Determine the (X, Y) coordinate at the center of the cell enclosing the given text.  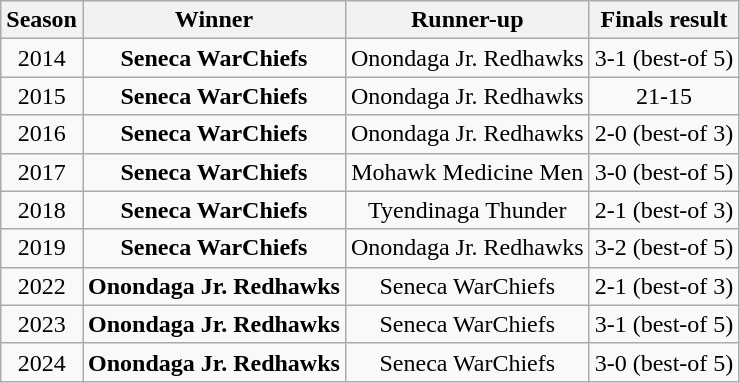
Mohawk Medicine Men (467, 172)
Runner-up (467, 20)
2015 (42, 96)
2024 (42, 362)
2-0 (best-of 3) (664, 134)
2018 (42, 210)
21-15 (664, 96)
Winner (214, 20)
2014 (42, 58)
Finals result (664, 20)
2022 (42, 286)
3-2 (best-of 5) (664, 248)
2016 (42, 134)
Tyendinaga Thunder (467, 210)
2023 (42, 324)
2017 (42, 172)
2019 (42, 248)
Season (42, 20)
